Search for the cell housing the specified text and yield its (x, y) center coordinate. 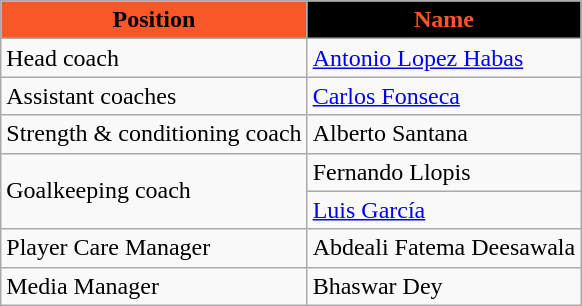
Head coach (154, 58)
Alberto Santana (444, 134)
Bhaswar Dey (444, 286)
Antonio Lopez Habas (444, 58)
Carlos Fonseca (444, 96)
Goalkeeping coach (154, 191)
Name (444, 20)
Media Manager (154, 286)
Position (154, 20)
Player Care Manager (154, 248)
Luis García (444, 210)
Assistant coaches (154, 96)
Fernando Llopis (444, 172)
Abdeali Fatema Deesawala (444, 248)
Strength & conditioning coach (154, 134)
